Provide the (X, Y) coordinate of the cell's center where the given text is located.  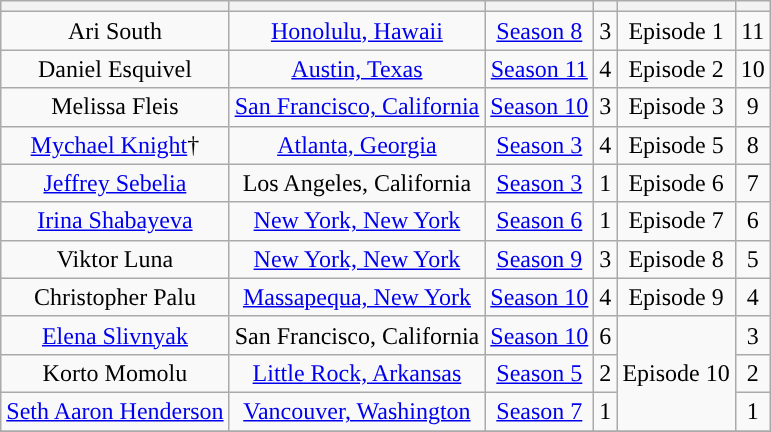
Seth Aaron Henderson (115, 411)
Season 5 (540, 373)
10 (752, 69)
Episode 6 (676, 183)
Mychael Knight† (115, 145)
Honolulu, Hawaii (357, 31)
Melissa Fleis (115, 107)
Season 6 (540, 221)
Episode 7 (676, 221)
Korto Momolu (115, 373)
Episode 10 (676, 373)
Irina Shabayeva (115, 221)
11 (752, 31)
7 (752, 183)
Season 7 (540, 411)
Season 9 (540, 259)
Season 11 (540, 69)
Atlanta, Georgia (357, 145)
Viktor Luna (115, 259)
Episode 2 (676, 69)
Ari South (115, 31)
Austin, Texas (357, 69)
Daniel Esquivel (115, 69)
Little Rock, Arkansas (357, 373)
Episode 1 (676, 31)
9 (752, 107)
8 (752, 145)
Elena Slivnyak (115, 335)
Season 8 (540, 31)
Massapequa, New York (357, 297)
Christopher Palu (115, 297)
Los Angeles, California (357, 183)
Episode 8 (676, 259)
Episode 5 (676, 145)
5 (752, 259)
Jeffrey Sebelia (115, 183)
Episode 3 (676, 107)
Episode 9 (676, 297)
Vancouver, Washington (357, 411)
